Scan for the cell matching the given text and deliver its (X, Y) coordinate at center. 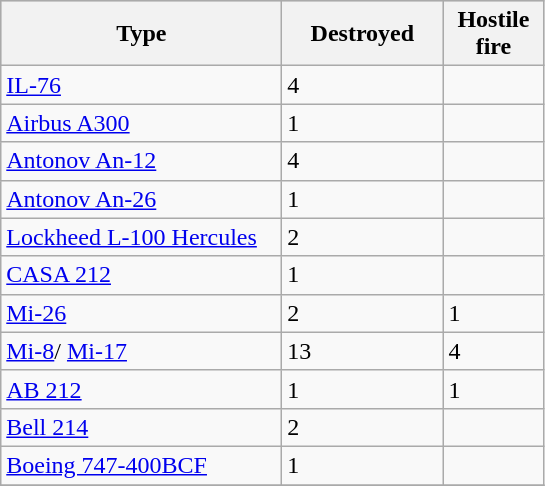
IL-76 (142, 85)
Hostile fire (494, 34)
Destroyed (362, 34)
Antonov An-12 (142, 161)
Type (142, 34)
Boeing 747-400BCF (142, 465)
Antonov An-26 (142, 199)
Mi-8/ Mi-17 (142, 351)
AB 212 (142, 389)
Mi-26 (142, 313)
Airbus A300 (142, 123)
CASA 212 (142, 275)
Bell 214 (142, 427)
Lockheed L-100 Hercules (142, 237)
13 (362, 351)
